Locate the cell with the specified text and output its [x, y] center coordinate. 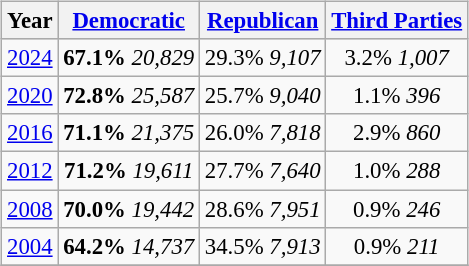
29.3% 9,107 [262, 58]
2020 [30, 96]
64.2% 14,737 [129, 246]
67.1% 20,829 [129, 58]
71.2% 19,611 [129, 171]
2004 [30, 246]
28.6% 7,951 [262, 209]
Third Parties [397, 21]
2012 [30, 171]
70.0% 19,442 [129, 209]
Democratic [129, 21]
26.0% 7,818 [262, 133]
0.9% 211 [397, 246]
34.5% 7,913 [262, 246]
25.7% 9,040 [262, 96]
27.7% 7,640 [262, 171]
Year [30, 21]
2008 [30, 209]
3.2% 1,007 [397, 58]
0.9% 246 [397, 209]
2024 [30, 58]
2.9% 860 [397, 133]
72.8% 25,587 [129, 96]
1.1% 396 [397, 96]
2016 [30, 133]
Republican [262, 21]
71.1% 21,375 [129, 133]
1.0% 288 [397, 171]
